Capture the cell that displays the provided text and extract its (x, y) central coordinate. 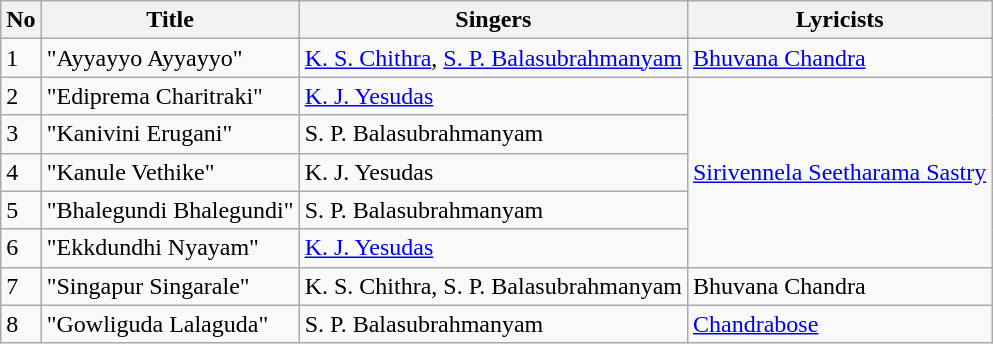
"Ayyayyo Ayyayyo" (170, 58)
"Ediprema Charitraki" (170, 96)
Lyricists (839, 20)
"Singapur Singarale" (170, 286)
Sirivennela Seetharama Sastry (839, 172)
8 (21, 324)
"Ekkdundhi Nyayam" (170, 248)
3 (21, 134)
Chandrabose (839, 324)
5 (21, 210)
"Kanule Vethike" (170, 172)
No (21, 20)
4 (21, 172)
1 (21, 58)
"Gowliguda Lalaguda" (170, 324)
"Kanivini Erugani" (170, 134)
"Bhalegundi Bhalegundi" (170, 210)
7 (21, 286)
Singers (493, 20)
6 (21, 248)
Title (170, 20)
2 (21, 96)
